Output the [X, Y] coordinate of the center of the cell containing the given text.  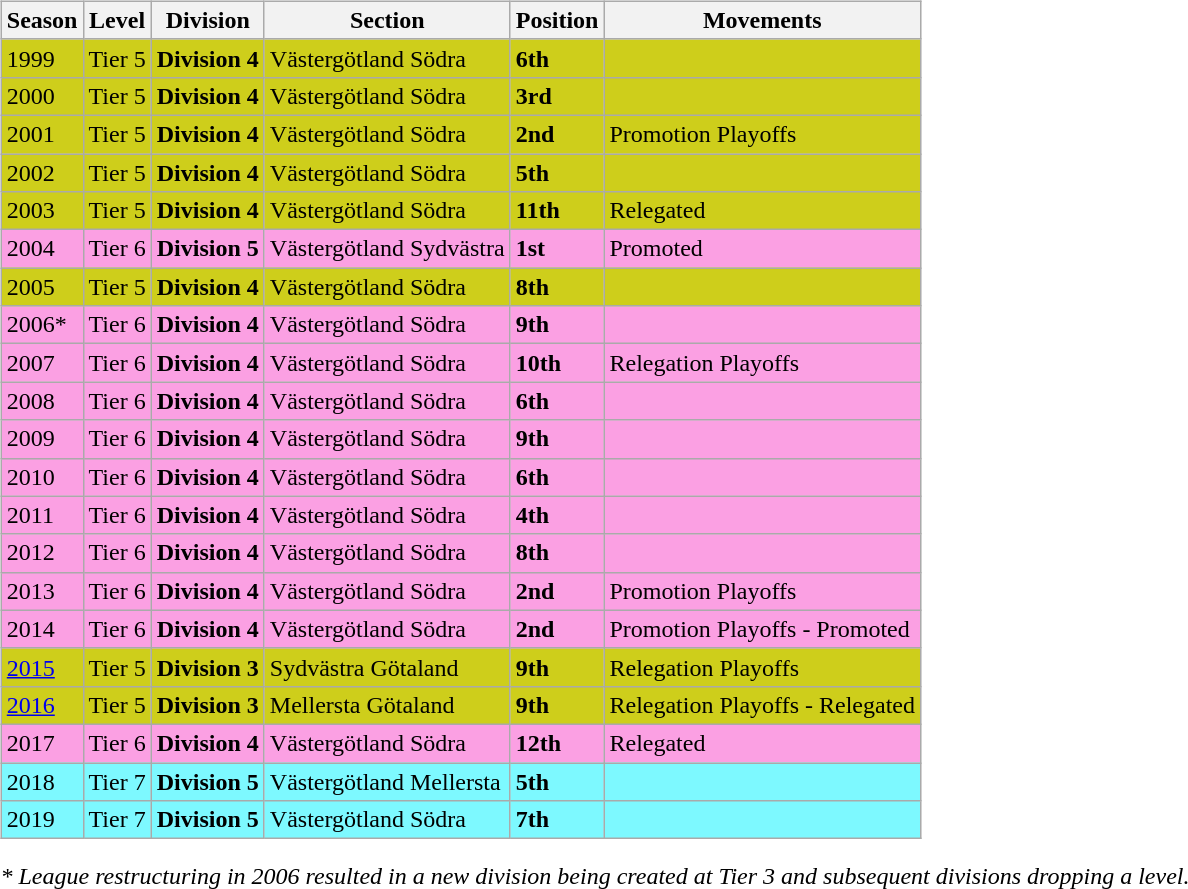
Movements [762, 20]
Promoted [762, 249]
2014 [42, 629]
2009 [42, 439]
2000 [42, 96]
Position [557, 20]
Sydvästra Götaland [387, 667]
Division [208, 20]
2012 [42, 553]
Relegation Playoffs - Relegated [762, 705]
Season [42, 20]
Västergötland Mellersta [387, 781]
10th [557, 363]
2011 [42, 515]
2002 [42, 173]
1999 [42, 58]
2001 [42, 134]
2015 [42, 667]
11th [557, 211]
Västergötland Sydvästra [387, 249]
2005 [42, 287]
2004 [42, 249]
Promotion Playoffs - Promoted [762, 629]
2010 [42, 477]
2016 [42, 705]
2017 [42, 743]
3rd [557, 96]
4th [557, 515]
2003 [42, 211]
7th [557, 820]
Mellersta Götaland [387, 705]
2018 [42, 781]
2019 [42, 820]
1st [557, 249]
12th [557, 743]
2008 [42, 401]
2007 [42, 363]
Level [117, 20]
Section [387, 20]
2006* [42, 325]
2013 [42, 591]
